Scan for the cell matching the given text and deliver its (X, Y) coordinate at center. 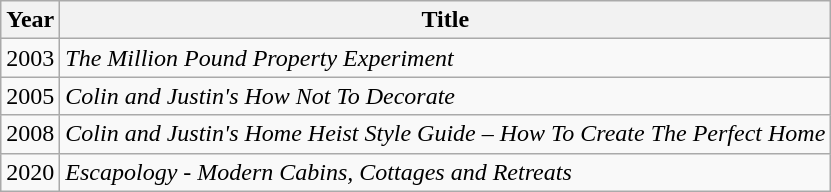
Escapology - Modern Cabins, Cottages and Retreats (446, 172)
2003 (30, 58)
Colin and Justin's How Not To Decorate (446, 96)
The Million Pound Property Experiment (446, 58)
Colin and Justin's Home Heist Style Guide – How To Create The Perfect Home (446, 134)
Title (446, 20)
2020 (30, 172)
2005 (30, 96)
Year (30, 20)
2008 (30, 134)
